Identify which cell holds the provided text, then report its [X, Y] central coordinate. 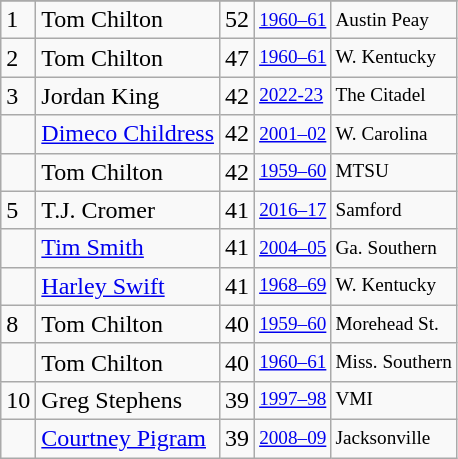
Dimeco Childress [128, 134]
Jordan King [128, 96]
2001–02 [293, 134]
Courtney Pigram [128, 438]
2022-23 [293, 96]
Samford [394, 210]
Tim Smith [128, 248]
8 [18, 324]
Austin Peay [394, 20]
1997–98 [293, 400]
Ga. Southern [394, 248]
1 [18, 20]
5 [18, 210]
Morehead St. [394, 324]
2016–17 [293, 210]
Harley Swift [128, 286]
2008–09 [293, 438]
2 [18, 58]
The Citadel [394, 96]
Greg Stephens [128, 400]
MTSU [394, 172]
W. Carolina [394, 134]
3 [18, 96]
T.J. Cromer [128, 210]
2004–05 [293, 248]
52 [238, 20]
Jacksonville [394, 438]
10 [18, 400]
1968–69 [293, 286]
Miss. Southern [394, 362]
VMI [394, 400]
47 [238, 58]
